Extract the (X, Y) coordinate from the center of the cell holding the provided text.  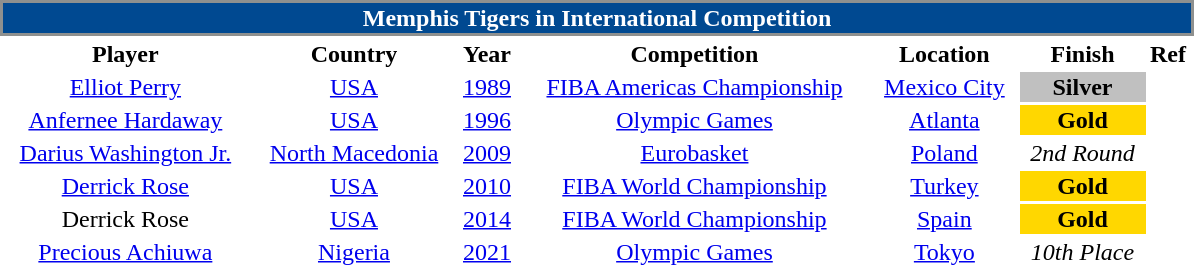
2014 (487, 219)
2009 (487, 153)
2nd Round (1083, 153)
Player (126, 54)
Finish (1083, 54)
Country (354, 54)
1996 (487, 120)
Mexico City (944, 87)
Eurobasket (694, 153)
Poland (944, 153)
Competition (694, 54)
Silver (1083, 87)
Turkey (944, 186)
Darius Washington Jr. (126, 153)
Elliot Perry (126, 87)
North Macedonia (354, 153)
Atlanta (944, 120)
Spain (944, 219)
Olympic Games (694, 120)
2010 (487, 186)
Anfernee Hardaway (126, 120)
Location (944, 54)
Year (487, 54)
Ref (1171, 54)
FIBA Americas Championship (694, 87)
1989 (487, 87)
Memphis Tigers in International Competition (597, 18)
